Provide the [X, Y] coordinate of the cell's center where the given text is located.  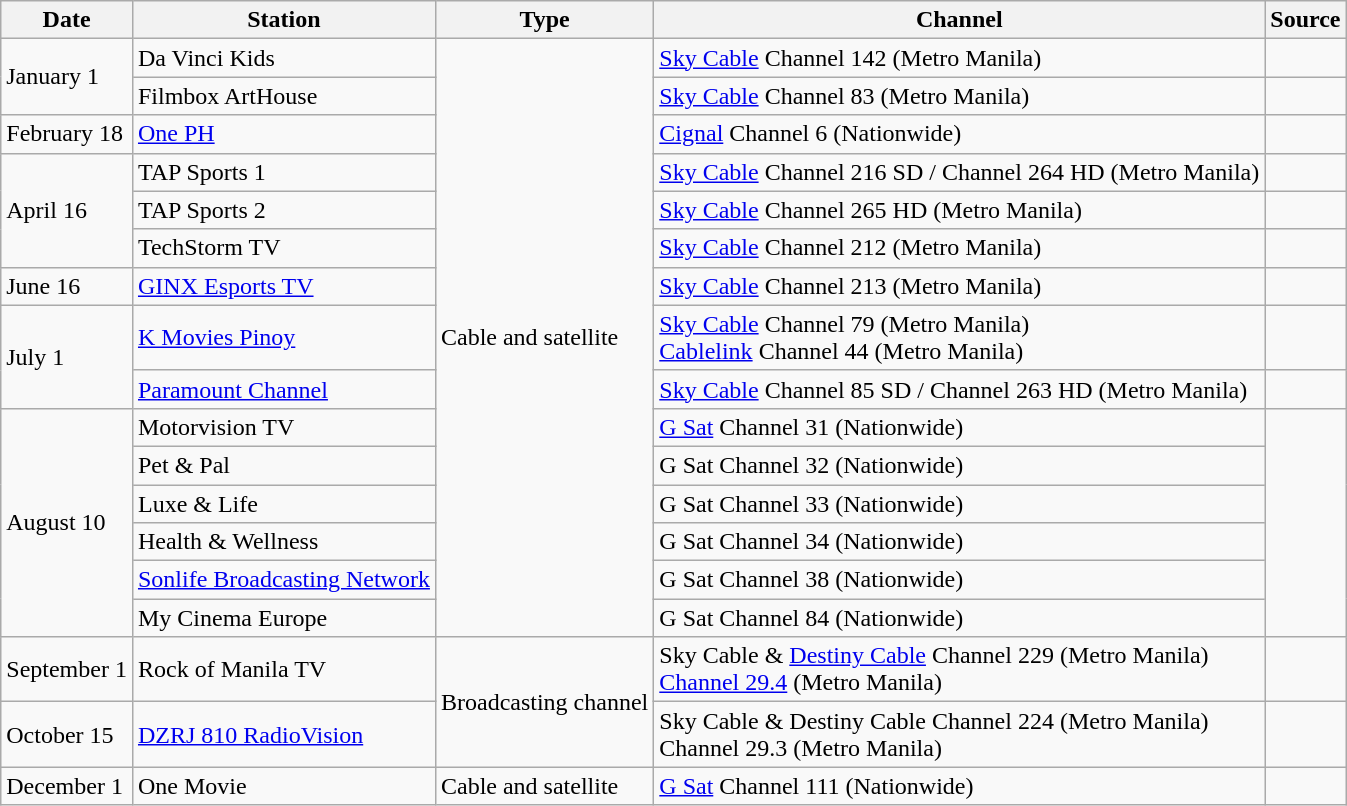
G Sat Channel 84 (Nationwide) [960, 618]
Cignal Channel 6 (Nationwide) [960, 134]
August 10 [67, 522]
GINX Esports TV [284, 286]
Source [1306, 20]
April 16 [67, 210]
Health & Wellness [284, 542]
One PH [284, 134]
Pet & Pal [284, 465]
G Sat Channel 31 (Nationwide) [960, 427]
Luxe & Life [284, 503]
Filmbox ArtHouse [284, 96]
TAP Sports 2 [284, 210]
Rock of Manila TV [284, 670]
Paramount Channel [284, 389]
Channel [960, 20]
Sky Cable Channel 213 (Metro Manila) [960, 286]
February 18 [67, 134]
October 15 [67, 734]
Sky Cable Channel 85 SD / Channel 263 HD (Metro Manila) [960, 389]
G Sat Channel 111 (Nationwide) [960, 786]
G Sat Channel 38 (Nationwide) [960, 580]
Sky Cable Channel 79 (Metro Manila)Cablelink Channel 44 (Metro Manila) [960, 338]
Station [284, 20]
July 1 [67, 356]
Type [544, 20]
January 1 [67, 77]
June 16 [67, 286]
G Sat Channel 32 (Nationwide) [960, 465]
Sky Cable Channel 216 SD / Channel 264 HD (Metro Manila) [960, 172]
Sky Cable Channel 142 (Metro Manila) [960, 58]
September 1 [67, 670]
Broadcasting channel [544, 702]
TAP Sports 1 [284, 172]
G Sat Channel 34 (Nationwide) [960, 542]
Sky Cable Channel 83 (Metro Manila) [960, 96]
Sky Cable Channel 212 (Metro Manila) [960, 248]
Motorvision TV [284, 427]
Sky Cable Channel 265 HD (Metro Manila) [960, 210]
Sky Cable & Destiny Cable Channel 224 (Metro Manila) Channel 29.3 (Metro Manila) [960, 734]
DZRJ 810 RadioVision [284, 734]
My Cinema Europe [284, 618]
One Movie [284, 786]
Sky Cable & Destiny Cable Channel 229 (Metro Manila) Channel 29.4 (Metro Manila) [960, 670]
G Sat Channel 33 (Nationwide) [960, 503]
Date [67, 20]
TechStorm TV [284, 248]
Da Vinci Kids [284, 58]
Sonlife Broadcasting Network [284, 580]
K Movies Pinoy [284, 338]
December 1 [67, 786]
